Determine the (x, y) coordinate at the center of the cell enclosing the given text.  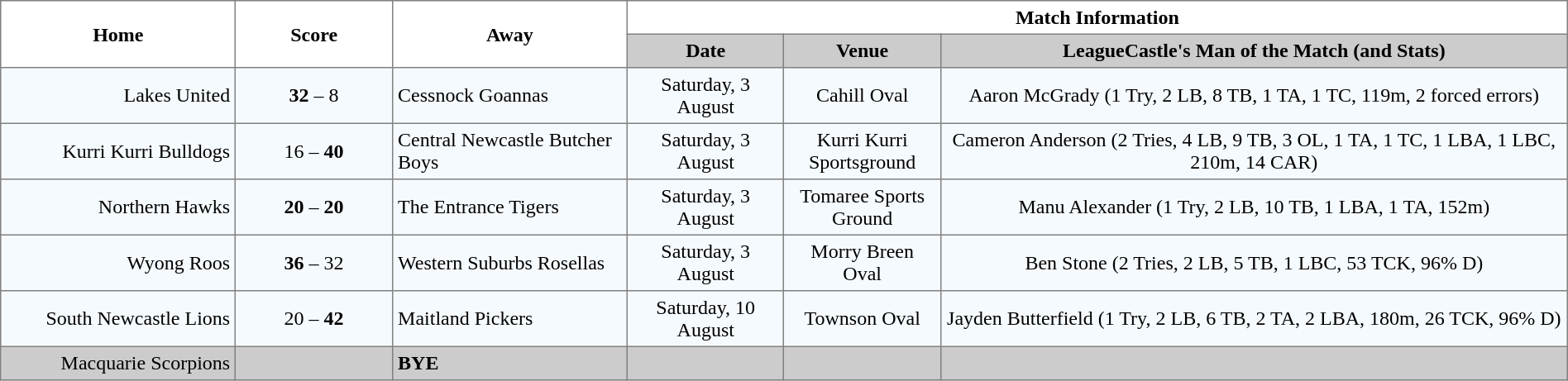
16 – 40 (314, 151)
32 – 8 (314, 96)
36 – 32 (314, 263)
Venue (862, 50)
Western Suburbs Rosellas (509, 263)
Townson Oval (862, 319)
Manu Alexander (1 Try, 2 LB, 10 TB, 1 LBA, 1 TA, 152m) (1254, 207)
Away (509, 35)
Ben Stone (2 Tries, 2 LB, 5 TB, 1 LBC, 53 TCK, 96% D) (1254, 263)
Morry Breen Oval (862, 263)
Northern Hawks (118, 207)
Kurri Kurri Bulldogs (118, 151)
Lakes United (118, 96)
BYE (509, 363)
Date (706, 50)
LeagueCastle's Man of the Match (and Stats) (1254, 50)
South Newcastle Lions (118, 319)
Cessnock Goannas (509, 96)
Aaron McGrady (1 Try, 2 LB, 8 TB, 1 TA, 1 TC, 119m, 2 forced errors) (1254, 96)
20 – 42 (314, 319)
Jayden Butterfield (1 Try, 2 LB, 6 TB, 2 TA, 2 LBA, 180m, 26 TCK, 96% D) (1254, 319)
Match Information (1098, 17)
Tomaree Sports Ground (862, 207)
20 – 20 (314, 207)
Wyong Roos (118, 263)
Score (314, 35)
The Entrance Tigers (509, 207)
Kurri Kurri Sportsground (862, 151)
Saturday, 10 August (706, 319)
Maitland Pickers (509, 319)
Macquarie Scorpions (118, 363)
Cahill Oval (862, 96)
Central Newcastle Butcher Boys (509, 151)
Home (118, 35)
Cameron Anderson (2 Tries, 4 LB, 9 TB, 3 OL, 1 TA, 1 TC, 1 LBA, 1 LBC, 210m, 14 CAR) (1254, 151)
